From the cell containing the given text, extract its center point as (x, y) coordinate. 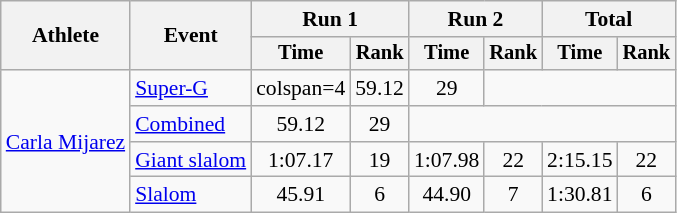
45.91 (300, 195)
Event (190, 36)
7 (513, 195)
1:07.98 (446, 160)
colspan=4 (300, 88)
Giant slalom (190, 160)
44.90 (446, 195)
Super-G (190, 88)
Run 1 (330, 19)
Combined (190, 124)
Run 2 (476, 19)
Athlete (66, 36)
Total (608, 19)
1:07.17 (300, 160)
1:30.81 (580, 195)
19 (380, 160)
2:15.15 (580, 160)
Slalom (190, 195)
Carla Mijarez (66, 141)
